From the cell containing the given text, extract its center point as [X, Y] coordinate. 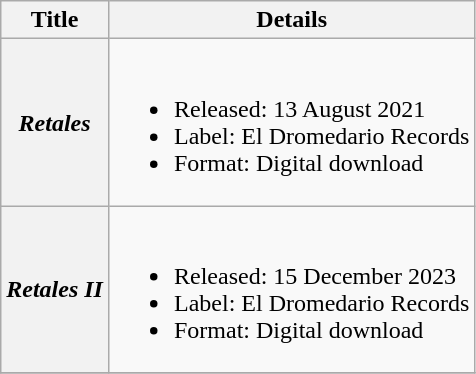
Details [291, 20]
Retales [55, 122]
Retales II [55, 290]
Title [55, 20]
Released: 15 December 2023Label: El Dromedario RecordsFormat: Digital download [291, 290]
Released: 13 August 2021Label: El Dromedario RecordsFormat: Digital download [291, 122]
